Search for the cell housing the specified text and yield its (X, Y) center coordinate. 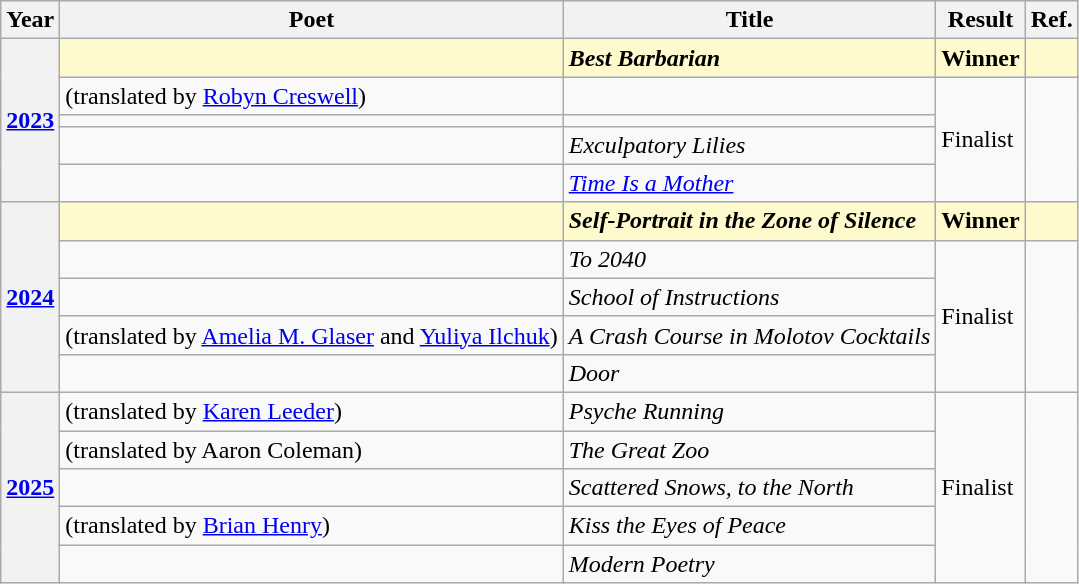
Psyche Running (750, 411)
Poet (312, 20)
2025 (30, 487)
Title (750, 20)
2023 (30, 120)
A Crash Course in Molotov Cocktails (750, 335)
School of Instructions (750, 297)
(translated by Karen Leeder) (312, 411)
Modern Poetry (750, 564)
(translated by Robyn Creswell) (312, 96)
Self-Portrait in the Zone of Silence (750, 221)
The Great Zoo (750, 449)
Ref. (1052, 20)
Time Is a Mother (750, 183)
Exculpatory Lilies (750, 145)
Best Barbarian (750, 58)
Door (750, 373)
Scattered Snows, to the North (750, 488)
(translated by Aaron Coleman) (312, 449)
To 2040 (750, 259)
(translated by Brian Henry) (312, 526)
2024 (30, 297)
Year (30, 20)
Kiss the Eyes of Peace (750, 526)
Result (980, 20)
(translated by Amelia M. Glaser and Yuliya Ilchuk) (312, 335)
